Scan for the cell matching the given text and deliver its (x, y) coordinate at center. 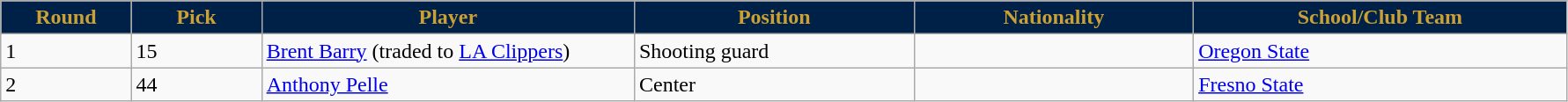
Player (447, 18)
Anthony Pelle (447, 84)
2 (66, 84)
Oregon State (1380, 51)
Center (774, 84)
Fresno State (1380, 84)
Shooting guard (774, 51)
1 (66, 51)
15 (196, 51)
44 (196, 84)
Round (66, 18)
Pick (196, 18)
School/Club Team (1380, 18)
Nationality (1054, 18)
Position (774, 18)
Brent Barry (traded to LA Clippers) (447, 51)
